Pinpoint the cell where the given text exists, returning its (X, Y) midpoint coordinate. 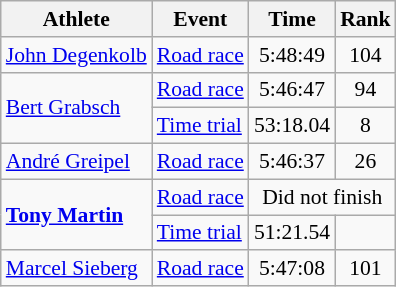
8 (366, 126)
26 (366, 162)
5:46:47 (292, 90)
53:18.04 (292, 126)
Marcel Sieberg (76, 269)
5:48:49 (292, 55)
André Greipel (76, 162)
Did not finish (322, 197)
Rank (366, 19)
101 (366, 269)
Athlete (76, 19)
104 (366, 55)
Tony Martin (76, 214)
5:47:08 (292, 269)
Bert Grabsch (76, 108)
Time (292, 19)
5:46:37 (292, 162)
94 (366, 90)
John Degenkolb (76, 55)
Event (200, 19)
51:21.54 (292, 233)
